Identify which cell holds the provided text, then report its (X, Y) central coordinate. 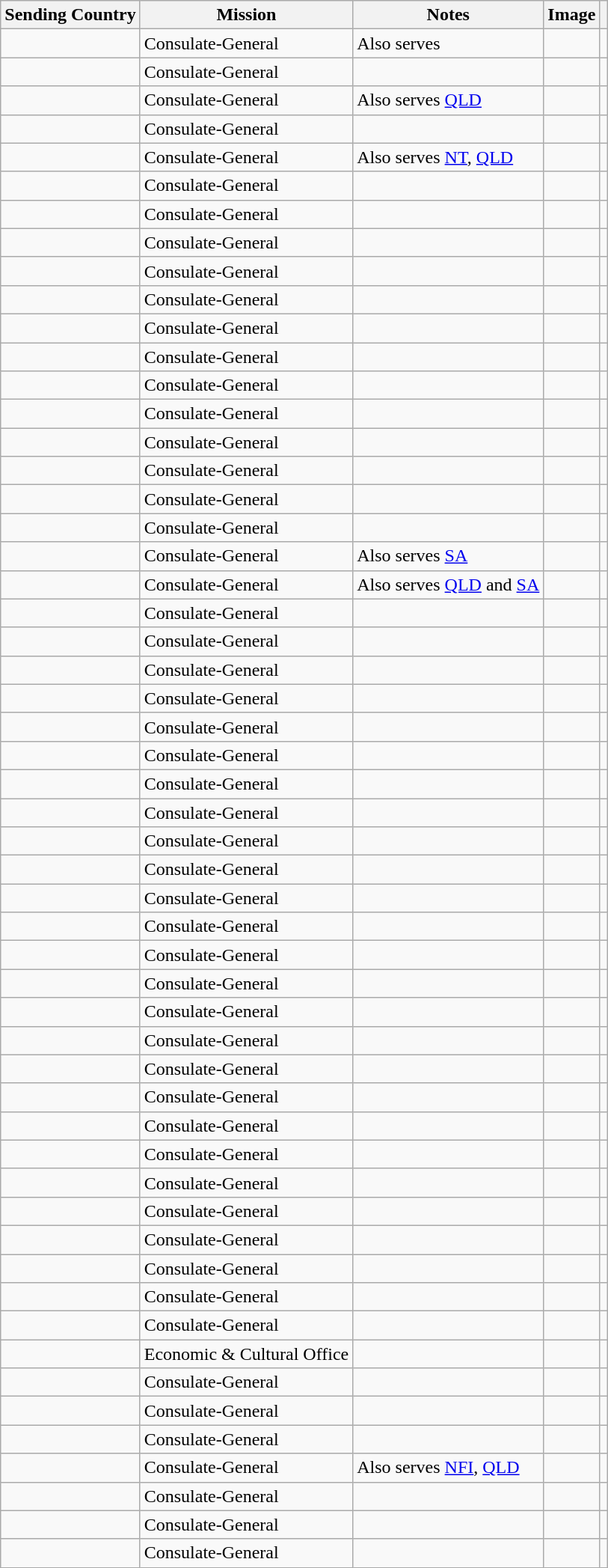
Mission (247, 15)
Also serves NFI, QLD (449, 1468)
Economic & Cultural Office (247, 1354)
Also serves QLD and SA (449, 585)
Also serves NT, QLD (449, 157)
Also serves QLD (449, 100)
Sending Country (70, 15)
Also serves (449, 43)
Also serves SA (449, 556)
Notes (449, 15)
Image (571, 15)
